Output the (x, y) coordinate of the center of the cell containing the given text.  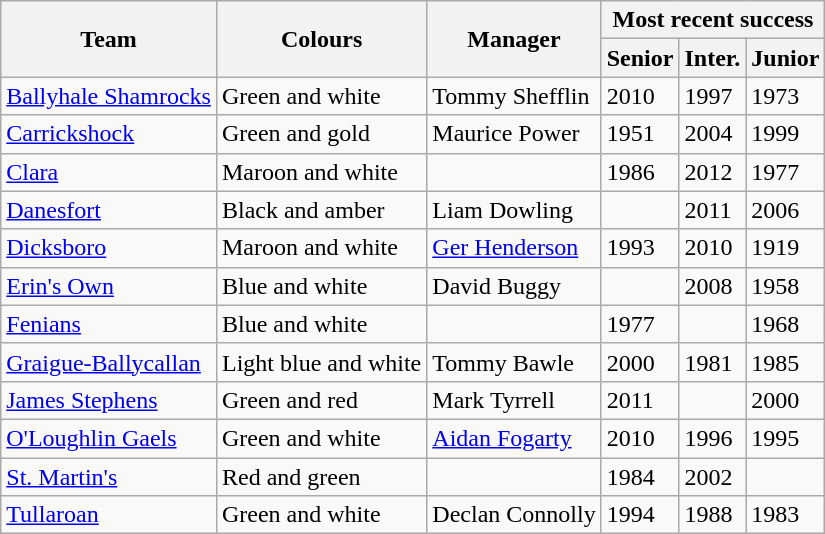
2004 (712, 134)
Inter. (712, 58)
Manager (514, 39)
Junior (786, 58)
Red and green (321, 477)
Colours (321, 39)
1958 (786, 286)
Aidan Fogarty (514, 438)
2008 (712, 286)
1973 (786, 96)
Team (109, 39)
1951 (640, 134)
1993 (640, 248)
1997 (712, 96)
2002 (712, 477)
1994 (640, 515)
Danesfort (109, 210)
1995 (786, 438)
2006 (786, 210)
James Stephens (109, 400)
1984 (640, 477)
Most recent success (713, 20)
Green and gold (321, 134)
Tullaroan (109, 515)
O'Loughlin Gaels (109, 438)
Black and amber (321, 210)
Ballyhale Shamrocks (109, 96)
Tommy Shefflin (514, 96)
1983 (786, 515)
1986 (640, 172)
Liam Dowling (514, 210)
Erin's Own (109, 286)
Carrickshock (109, 134)
Dicksboro (109, 248)
1996 (712, 438)
1985 (786, 362)
Senior (640, 58)
1919 (786, 248)
David Buggy (514, 286)
1981 (712, 362)
1988 (712, 515)
Clara (109, 172)
1968 (786, 324)
Fenians (109, 324)
Tommy Bawle (514, 362)
St. Martin's (109, 477)
Ger Henderson (514, 248)
Light blue and white (321, 362)
Green and red (321, 400)
1999 (786, 134)
Maurice Power (514, 134)
Graigue-Ballycallan (109, 362)
Declan Connolly (514, 515)
2012 (712, 172)
Mark Tyrrell (514, 400)
